For the text-containing cell, return its midpoint in (X, Y) coordinate format. 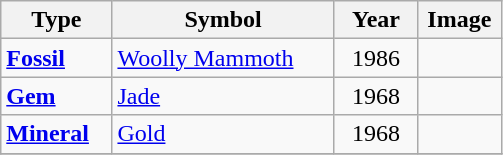
Woolly Mammoth (223, 58)
1986 (376, 58)
Jade (223, 96)
Fossil (56, 58)
Gold (223, 134)
Symbol (223, 20)
Year (376, 20)
Type (56, 20)
Image (460, 20)
Gem (56, 96)
Mineral (56, 134)
